Extract the (x, y) coordinate from the center of the cell holding the provided text.  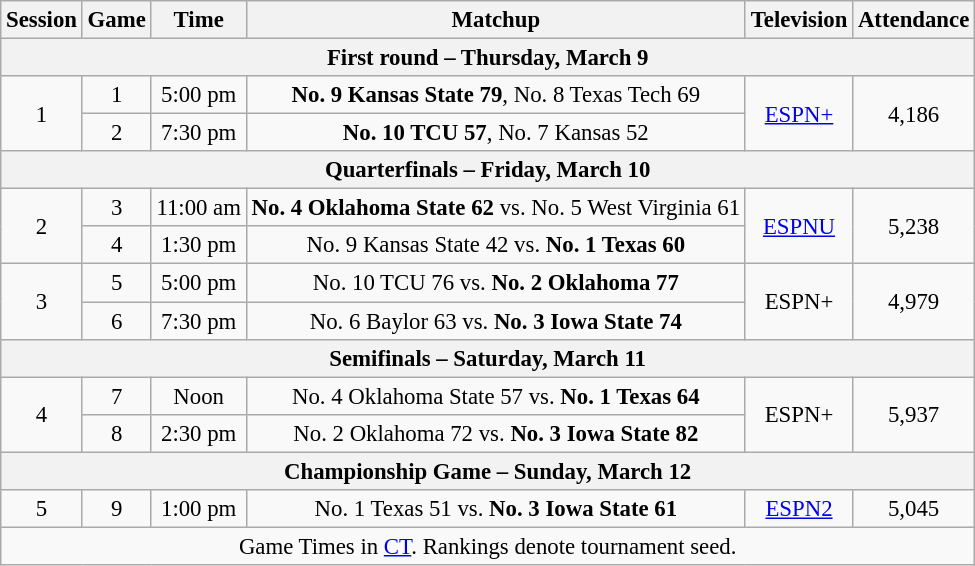
5,045 (914, 509)
Matchup (496, 20)
No. 4 Oklahoma State 62 vs. No. 5 West Virginia 61 (496, 208)
Television (798, 20)
No. 4 Oklahoma State 57 vs. No. 1 Texas 64 (496, 396)
Game (116, 20)
No. 2 Oklahoma 72 vs. No. 3 Iowa State 82 (496, 433)
5,238 (914, 226)
Game Times in CT. Rankings denote tournament seed. (488, 546)
Noon (198, 396)
No. 9 Kansas State 42 vs. No. 1 Texas 60 (496, 245)
Semifinals – Saturday, March 11 (488, 358)
Attendance (914, 20)
Time (198, 20)
ESPNU (798, 226)
4,979 (914, 302)
No. 9 Kansas State 79, No. 8 Texas Tech 69 (496, 95)
11:00 am (198, 208)
No. 1 Texas 51 vs. No. 3 Iowa State 61 (496, 509)
Championship Game – Sunday, March 12 (488, 471)
6 (116, 321)
Quarterfinals – Friday, March 10 (488, 170)
No. 10 TCU 76 vs. No. 2 Oklahoma 77 (496, 283)
1:00 pm (198, 509)
Session (42, 20)
8 (116, 433)
No. 6 Baylor 63 vs. No. 3 Iowa State 74 (496, 321)
First round – Thursday, March 9 (488, 58)
ESPN2 (798, 509)
7 (116, 396)
4,186 (914, 114)
9 (116, 509)
No. 10 TCU 57, No. 7 Kansas 52 (496, 133)
1:30 pm (198, 245)
2:30 pm (198, 433)
5,937 (914, 414)
